For the text-containing cell, return its midpoint in [X, Y] coordinate format. 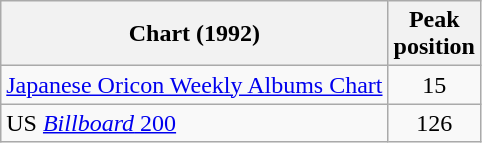
Japanese Oricon Weekly Albums Chart [194, 85]
US Billboard 200 [194, 123]
15 [434, 85]
126 [434, 123]
Peakposition [434, 34]
Chart (1992) [194, 34]
